Capture the cell that displays the provided text and extract its [X, Y] central coordinate. 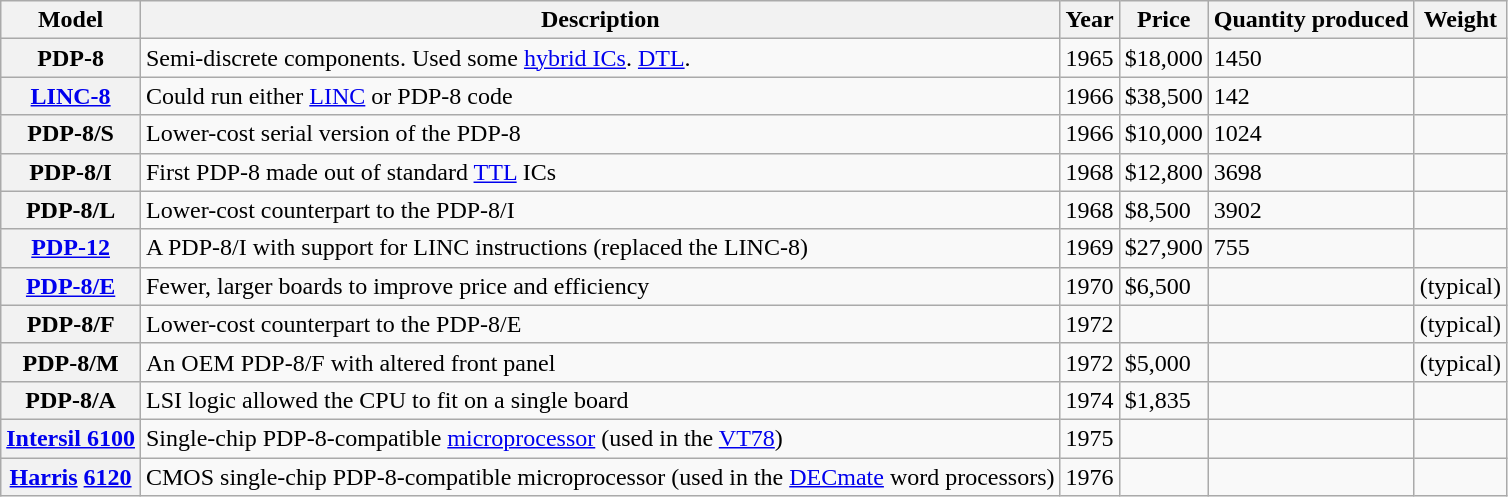
PDP-8/A [71, 400]
$27,900 [1164, 248]
$10,000 [1164, 134]
PDP-8 [71, 58]
1450 [1311, 58]
Lower-cost counterpart to the PDP-8/E [600, 324]
3698 [1311, 172]
$38,500 [1164, 96]
PDP-8/S [71, 134]
$8,500 [1164, 210]
3902 [1311, 210]
1974 [1090, 400]
Could run either LINC or PDP-8 code [600, 96]
$12,800 [1164, 172]
Single-chip PDP-8-compatible microprocessor (used in the VT78) [600, 438]
Intersil 6100 [71, 438]
Model [71, 20]
$6,500 [1164, 286]
$18,000 [1164, 58]
Lower-cost serial version of the PDP-8 [600, 134]
First PDP-8 made out of standard TTL ICs [600, 172]
An OEM PDP-8/F with altered front panel [600, 362]
PDP-8/L [71, 210]
PDP-8/I [71, 172]
Description [600, 20]
A PDP-8/I with support for LINC instructions (replaced the LINC-8) [600, 248]
1969 [1090, 248]
1975 [1090, 438]
$5,000 [1164, 362]
PDP-8/M [71, 362]
LSI logic allowed the CPU to fit on a single board [600, 400]
Lower-cost counterpart to the PDP-8/I [600, 210]
Fewer, larger boards to improve price and efficiency [600, 286]
PDP-8/F [71, 324]
1024 [1311, 134]
Price [1164, 20]
Semi-discrete components. Used some hybrid ICs. DTL. [600, 58]
1970 [1090, 286]
1965 [1090, 58]
Harris 6120 [71, 477]
PDP-12 [71, 248]
CMOS single-chip PDP-8-compatible microprocessor (used in the DECmate word processors) [600, 477]
1976 [1090, 477]
Year [1090, 20]
LINC-8 [71, 96]
755 [1311, 248]
142 [1311, 96]
Quantity produced [1311, 20]
Weight [1460, 20]
$1,835 [1164, 400]
PDP-8/E [71, 286]
